Identify which cell holds the provided text, then report its [x, y] central coordinate. 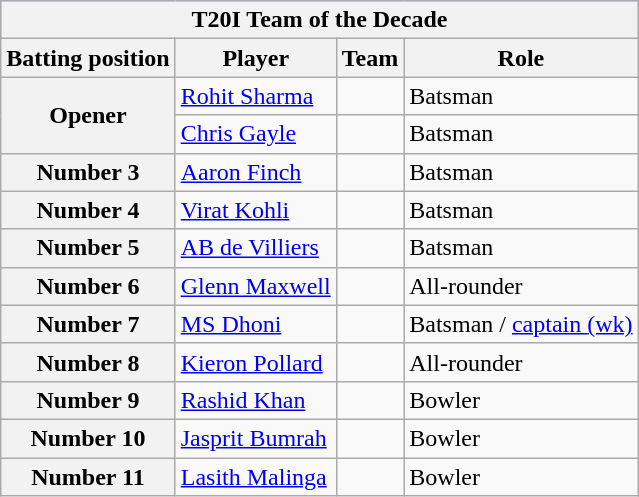
Number 7 [88, 324]
T20I Team of the Decade [320, 20]
Batsman / captain (wk) [521, 324]
Chris Gayle [256, 134]
Role [521, 58]
Number 9 [88, 400]
Opener [88, 115]
Number 5 [88, 248]
Number 4 [88, 210]
Number 8 [88, 362]
Number 10 [88, 438]
Number 6 [88, 286]
AB de Villiers [256, 248]
Virat Kohli [256, 210]
Number 11 [88, 477]
MS Dhoni [256, 324]
Glenn Maxwell [256, 286]
Batting position [88, 58]
Team [370, 58]
Jasprit Bumrah [256, 438]
Number 3 [88, 172]
Aaron Finch [256, 172]
Rohit Sharma [256, 96]
Player [256, 58]
Rashid Khan [256, 400]
Lasith Malinga [256, 477]
Kieron Pollard [256, 362]
